Return the [X, Y] coordinate for the center point of the cell that contains the specified text.  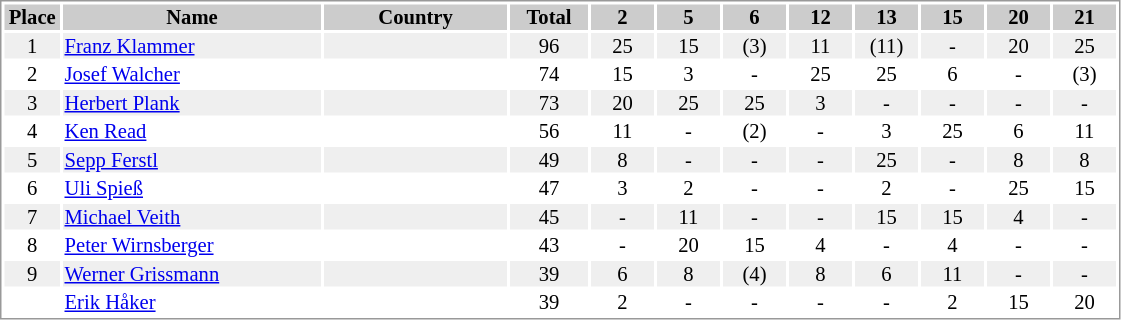
Herbert Plank [192, 103]
Total [549, 17]
45 [549, 217]
Josef Walcher [192, 75]
Franz Klammer [192, 46]
49 [549, 160]
(11) [886, 46]
74 [549, 75]
(4) [754, 274]
Werner Grissmann [192, 274]
Country [416, 17]
Michael Veith [192, 217]
Name [192, 17]
96 [549, 46]
(2) [754, 131]
21 [1084, 17]
43 [549, 245]
9 [32, 274]
Ken Read [192, 131]
13 [886, 17]
1 [32, 46]
Sepp Ferstl [192, 160]
47 [549, 189]
56 [549, 131]
Uli Spieß [192, 189]
73 [549, 103]
7 [32, 217]
12 [820, 17]
Place [32, 17]
Peter Wirnsberger [192, 245]
Erik Håker [192, 303]
